Identify which cell holds the provided text, then report its (X, Y) central coordinate. 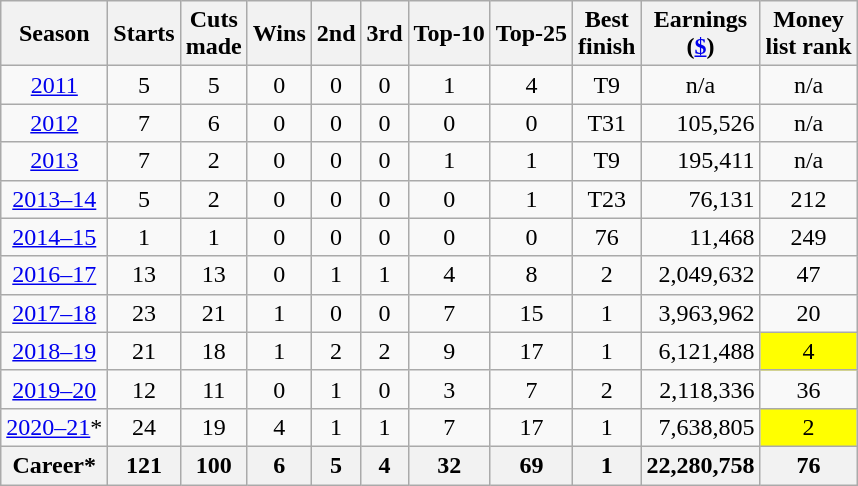
8 (531, 275)
Wins (279, 34)
Top-25 (531, 34)
20 (808, 313)
Top-10 (449, 34)
121 (144, 465)
76,131 (700, 199)
9 (449, 351)
Starts (144, 34)
Career* (54, 465)
3 (449, 389)
2011 (54, 85)
12 (144, 389)
24 (144, 427)
2018–19 (54, 351)
212 (808, 199)
T31 (607, 123)
100 (214, 465)
22,280,758 (700, 465)
2013 (54, 161)
15 (531, 313)
69 (531, 465)
2020–21* (54, 427)
47 (808, 275)
11 (214, 389)
Moneylist rank (808, 34)
3rd (384, 34)
18 (214, 351)
2,118,336 (700, 389)
2012 (54, 123)
249 (808, 237)
6,121,488 (700, 351)
195,411 (700, 161)
105,526 (700, 123)
Season (54, 34)
2nd (336, 34)
2019–20 (54, 389)
7,638,805 (700, 427)
2017–18 (54, 313)
23 (144, 313)
2013–14 (54, 199)
11,468 (700, 237)
Cutsmade (214, 34)
3,963,962 (700, 313)
Bestfinish (607, 34)
32 (449, 465)
2,049,632 (700, 275)
T23 (607, 199)
2016–17 (54, 275)
Earnings($) (700, 34)
36 (808, 389)
19 (214, 427)
2014–15 (54, 237)
